Capture the cell that displays the provided text and extract its (x, y) central coordinate. 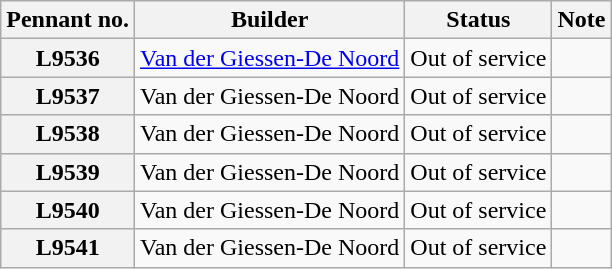
L9538 (68, 134)
L9536 (68, 58)
L9537 (68, 96)
Builder (270, 20)
L9539 (68, 172)
Note (582, 20)
L9541 (68, 248)
L9540 (68, 210)
Status (478, 20)
Pennant no. (68, 20)
